Scan for the cell matching the given text and deliver its (X, Y) coordinate at center. 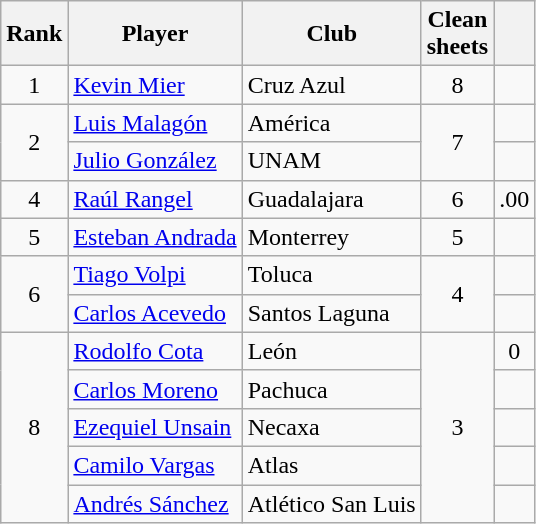
Player (155, 34)
3 (457, 427)
Raúl Rangel (155, 199)
UNAM (332, 161)
Carlos Acevedo (155, 313)
Ezequiel Unsain (155, 427)
Club (332, 34)
Pachuca (332, 389)
León (332, 351)
Luis Malagón (155, 123)
Rodolfo Cota (155, 351)
Monterrey (332, 237)
Guadalajara (332, 199)
Andrés Sánchez (155, 503)
1 (34, 85)
Atlético San Luis (332, 503)
América (332, 123)
.00 (514, 199)
Julio González (155, 161)
Atlas (332, 465)
Camilo Vargas (155, 465)
Rank (34, 34)
Cleansheets (457, 34)
7 (457, 142)
0 (514, 351)
Carlos Moreno (155, 389)
Toluca (332, 275)
Cruz Azul (332, 85)
Esteban Andrada (155, 237)
Santos Laguna (332, 313)
Kevin Mier (155, 85)
Necaxa (332, 427)
Tiago Volpi (155, 275)
2 (34, 142)
